Detect which cell encompasses the target text, then output its (x, y) center coordinate. 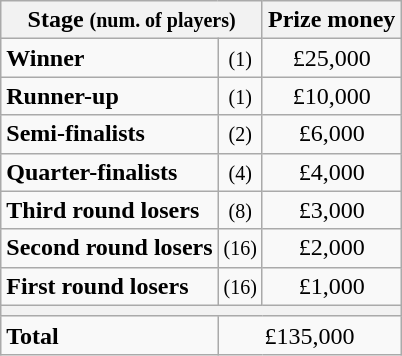
Runner-up (110, 96)
£25,000 (331, 58)
£135,000 (310, 335)
Quarter-finalists (110, 172)
£6,000 (331, 134)
Winner (110, 58)
Second round losers (110, 248)
Semi-finalists (110, 134)
Third round losers (110, 210)
(2) (240, 134)
£2,000 (331, 248)
First round losers (110, 286)
Prize money (331, 20)
£3,000 (331, 210)
£10,000 (331, 96)
Stage (num. of players) (132, 20)
(8) (240, 210)
(4) (240, 172)
£4,000 (331, 172)
£1,000 (331, 286)
Total (110, 335)
